Output the (X, Y) coordinate of the center of the cell containing the given text.  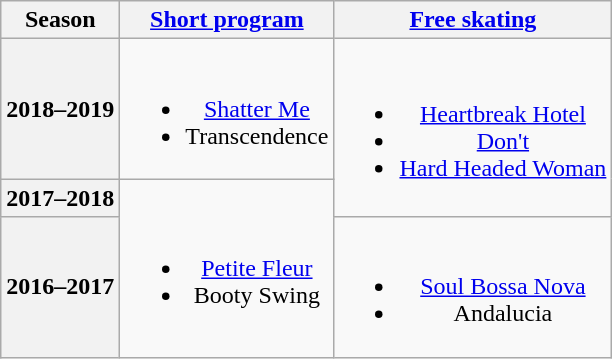
Free skating (473, 20)
Season (60, 20)
2016–2017 (60, 287)
2018–2019 (60, 109)
Heartbreak Hotel Don't Hard Headed Woman (473, 128)
Shatter Me Transcendence (227, 109)
Petite Fleur Booty Swing (227, 268)
Soul Bossa Nova Andalucia (473, 287)
2017–2018 (60, 198)
Short program (227, 20)
